Capture the cell that displays the provided text and extract its (x, y) central coordinate. 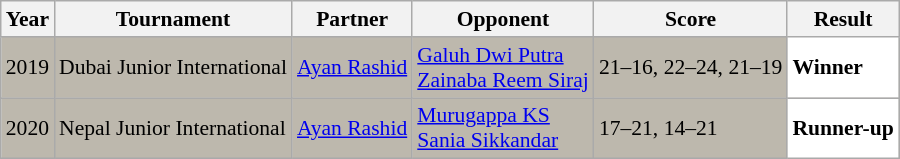
2019 (28, 68)
Score (691, 19)
Murugappa KS Sania Sikkandar (503, 128)
21–16, 22–24, 21–19 (691, 68)
2020 (28, 128)
Galuh Dwi Putra Zainaba Reem Siraj (503, 68)
Runner-up (842, 128)
Winner (842, 68)
Tournament (173, 19)
Opponent (503, 19)
Dubai Junior International (173, 68)
Partner (352, 19)
17–21, 14–21 (691, 128)
Nepal Junior International (173, 128)
Result (842, 19)
Year (28, 19)
